Find where the given text appears and provide that cell's center as [X, Y] coordinate. 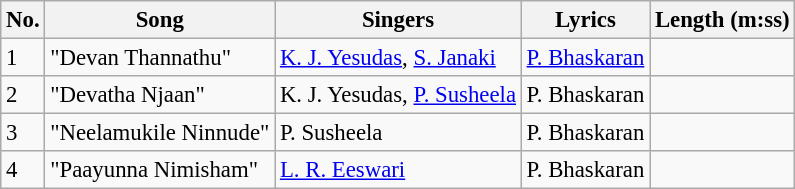
"Devan Thannathu" [160, 58]
No. [23, 20]
Singers [398, 20]
Lyrics [585, 20]
K. J. Yesudas, S. Janaki [398, 58]
Length (m:ss) [722, 20]
"Paayunna Nimisham" [160, 170]
L. R. Eeswari [398, 170]
P. Susheela [398, 133]
2 [23, 95]
3 [23, 133]
"Devatha Njaan" [160, 95]
1 [23, 58]
4 [23, 170]
K. J. Yesudas, P. Susheela [398, 95]
"Neelamukile Ninnude" [160, 133]
Song [160, 20]
